Scan for the cell matching the given text and deliver its (X, Y) coordinate at center. 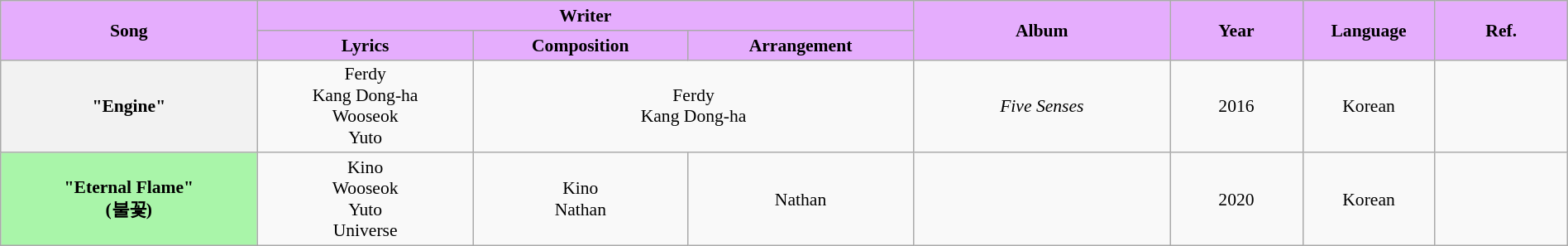
FerdyKang Dong-haWooseokYuto (366, 106)
FerdyKang Dong-ha (693, 106)
Language (1369, 30)
"Engine" (129, 106)
Song (129, 30)
Arrangement (801, 45)
Year (1236, 30)
Album (1042, 30)
"Eternal Flame" (불꽃) (129, 199)
Writer (586, 16)
KinoNathan (581, 199)
KinoWooseokYutoUniverse (366, 199)
2016 (1236, 106)
Composition (581, 45)
Ref. (1501, 30)
Nathan (801, 199)
2020 (1236, 199)
Lyrics (366, 45)
Five Senses (1042, 106)
